Locate the cell with the specified text and output its [x, y] center coordinate. 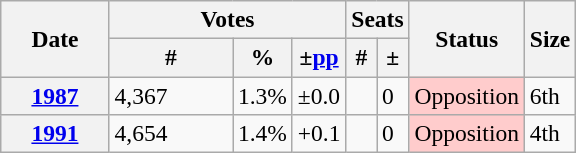
+0.1 [319, 133]
% [262, 57]
4,654 [170, 133]
1.4% [262, 133]
Size [550, 38]
4th [550, 133]
1991 [55, 133]
1.3% [262, 95]
Date [55, 38]
Votes [228, 19]
± [393, 57]
Status [466, 38]
±0.0 [319, 95]
±pp [319, 57]
4,367 [170, 95]
6th [550, 95]
Seats [378, 19]
1987 [55, 95]
